Detect which cell encompasses the target text, then output its [x, y] center coordinate. 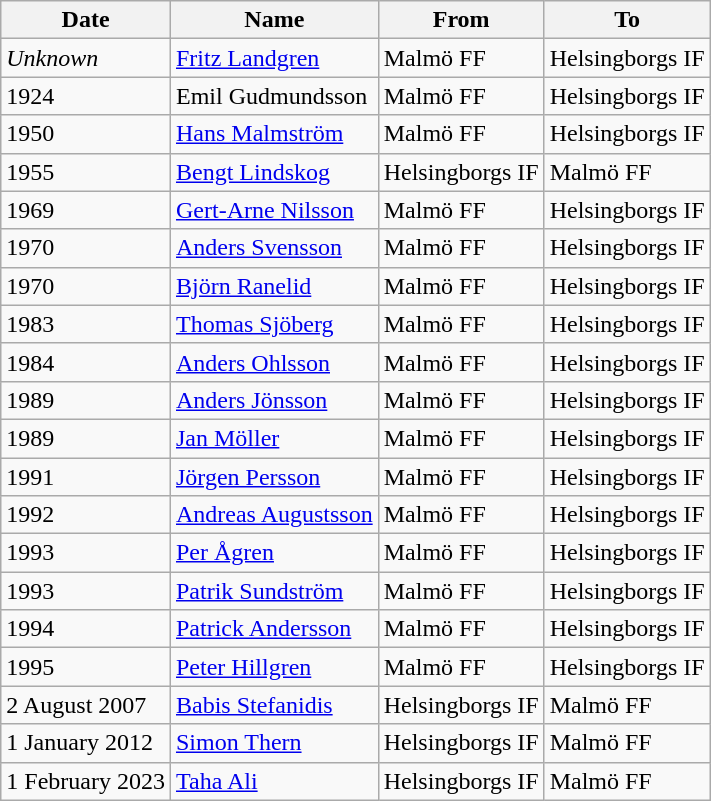
Gert-Arne Nilsson [274, 210]
Anders Jönsson [274, 400]
Date [86, 20]
1950 [86, 134]
Taha Ali [274, 781]
Unknown [86, 58]
Jan Möller [274, 438]
Name [274, 20]
From [461, 20]
Anders Ohlsson [274, 362]
1995 [86, 667]
Babis Stefanidis [274, 705]
Emil Gudmundsson [274, 96]
Thomas Sjöberg [274, 324]
To [627, 20]
Per Ågren [274, 553]
1994 [86, 629]
1984 [86, 362]
Anders Svensson [274, 248]
Patrick Andersson [274, 629]
2 August 2007 [86, 705]
1991 [86, 477]
1955 [86, 172]
Björn Ranelid [274, 286]
1992 [86, 515]
Patrik Sundström [274, 591]
Jörgen Persson [274, 477]
1924 [86, 96]
Peter Hillgren [274, 667]
1 January 2012 [86, 743]
1 February 2023 [86, 781]
Andreas Augustsson [274, 515]
Simon Thern [274, 743]
Hans Malmström [274, 134]
Bengt Lindskog [274, 172]
1983 [86, 324]
Fritz Landgren [274, 58]
1969 [86, 210]
